Return the [x, y] coordinate for the center point of the cell that contains the specified text.  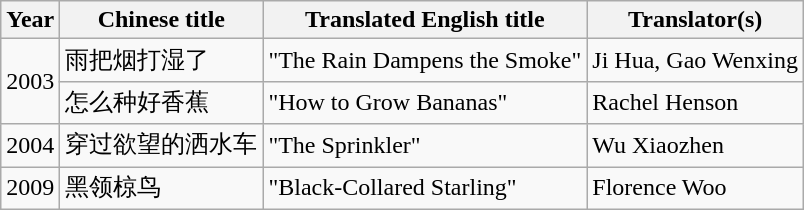
Translated English title [425, 20]
2009 [30, 188]
穿过欲望的洒水车 [162, 146]
Wu Xiaozhen [696, 146]
Chinese title [162, 20]
Rachel Henson [696, 102]
Ji Hua, Gao Wenxing [696, 60]
雨把烟打湿了 [162, 60]
"Black-Collared Starling" [425, 188]
Translator(s) [696, 20]
"How to Grow Bananas" [425, 102]
2004 [30, 146]
"The Rain Dampens the Smoke" [425, 60]
2003 [30, 82]
黑领椋鸟 [162, 188]
Year [30, 20]
怎么种好香蕉 [162, 102]
Florence Woo [696, 188]
"The Sprinkler" [425, 146]
